Capture the cell that displays the provided text and extract its [X, Y] central coordinate. 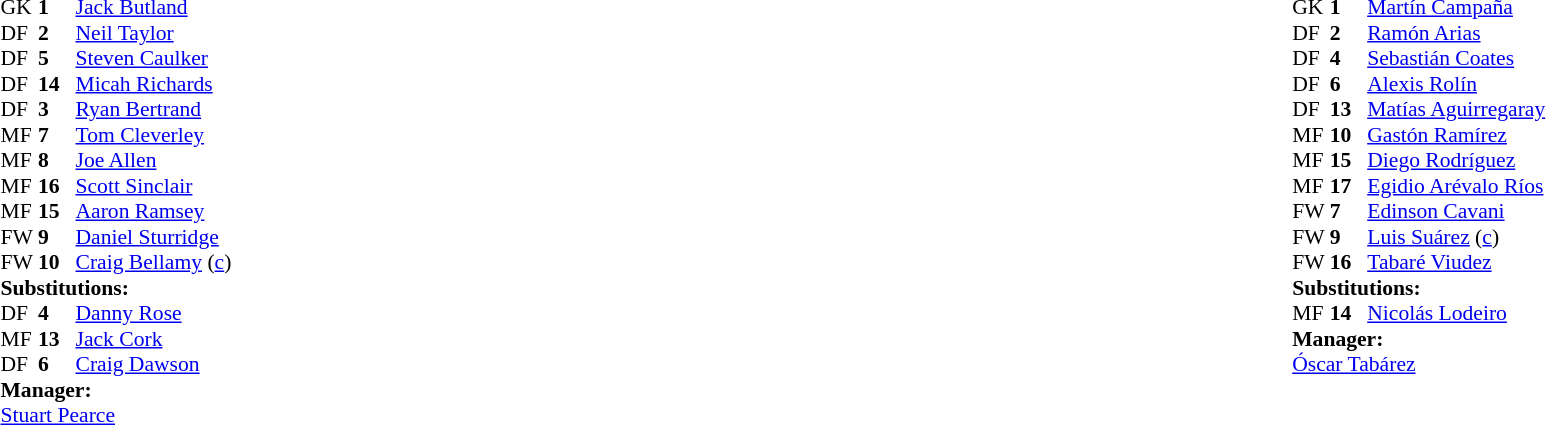
Steven Caulker [154, 59]
Aaron Ramsey [154, 211]
Danny Rose [154, 313]
Óscar Tabárez [1418, 365]
Luis Suárez (c) [1456, 237]
3 [57, 109]
Egidio Arévalo Ríos [1456, 186]
Gastón Ramírez [1456, 135]
5 [57, 59]
Daniel Sturridge [154, 237]
17 [1349, 186]
Tom Cleverley [154, 135]
Ramón Arias [1456, 33]
Tabaré Viudez [1456, 263]
Neil Taylor [154, 33]
Alexis Rolín [1456, 84]
Sebastián Coates [1456, 59]
Craig Dawson [154, 365]
Edinson Cavani [1456, 211]
Jack Cork [154, 339]
Scott Sinclair [154, 186]
Joe Allen [154, 161]
Diego Rodríguez [1456, 161]
Craig Bellamy (c) [154, 263]
Matías Aguirregaray [1456, 109]
Nicolás Lodeiro [1456, 313]
Ryan Bertrand [154, 109]
Micah Richards [154, 84]
8 [57, 161]
